Output the (x, y) coordinate of the center of the cell containing the given text.  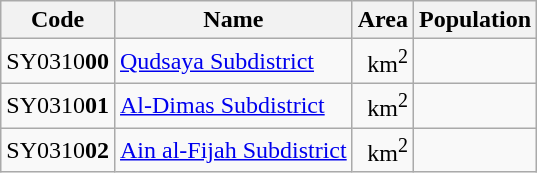
SY031000 (58, 62)
Population (474, 20)
SY031002 (58, 150)
Al-Dimas Subdistrict (233, 106)
Ain al-Fijah Subdistrict (233, 150)
Code (58, 20)
Qudsaya Subdistrict (233, 62)
Area (382, 20)
Name (233, 20)
SY031001 (58, 106)
